Provide the (X, Y) coordinate of the cell's center where the given text is located.  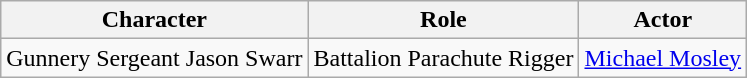
Gunnery Sergeant Jason Swarr (154, 58)
Actor (663, 20)
Michael Mosley (663, 58)
Role (444, 20)
Character (154, 20)
Battalion Parachute Rigger (444, 58)
